Capture the cell that displays the provided text and extract its (x, y) central coordinate. 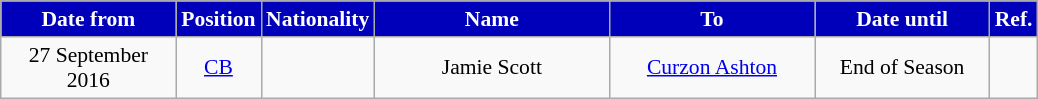
Name (492, 19)
Date from (88, 19)
To (712, 19)
Jamie Scott (492, 68)
End of Season (902, 68)
Nationality (318, 19)
Position (218, 19)
CB (218, 68)
27 September 2016 (88, 68)
Date until (902, 19)
Ref. (1014, 19)
Curzon Ashton (712, 68)
